From the cell containing the given text, extract its center point as (X, Y) coordinate. 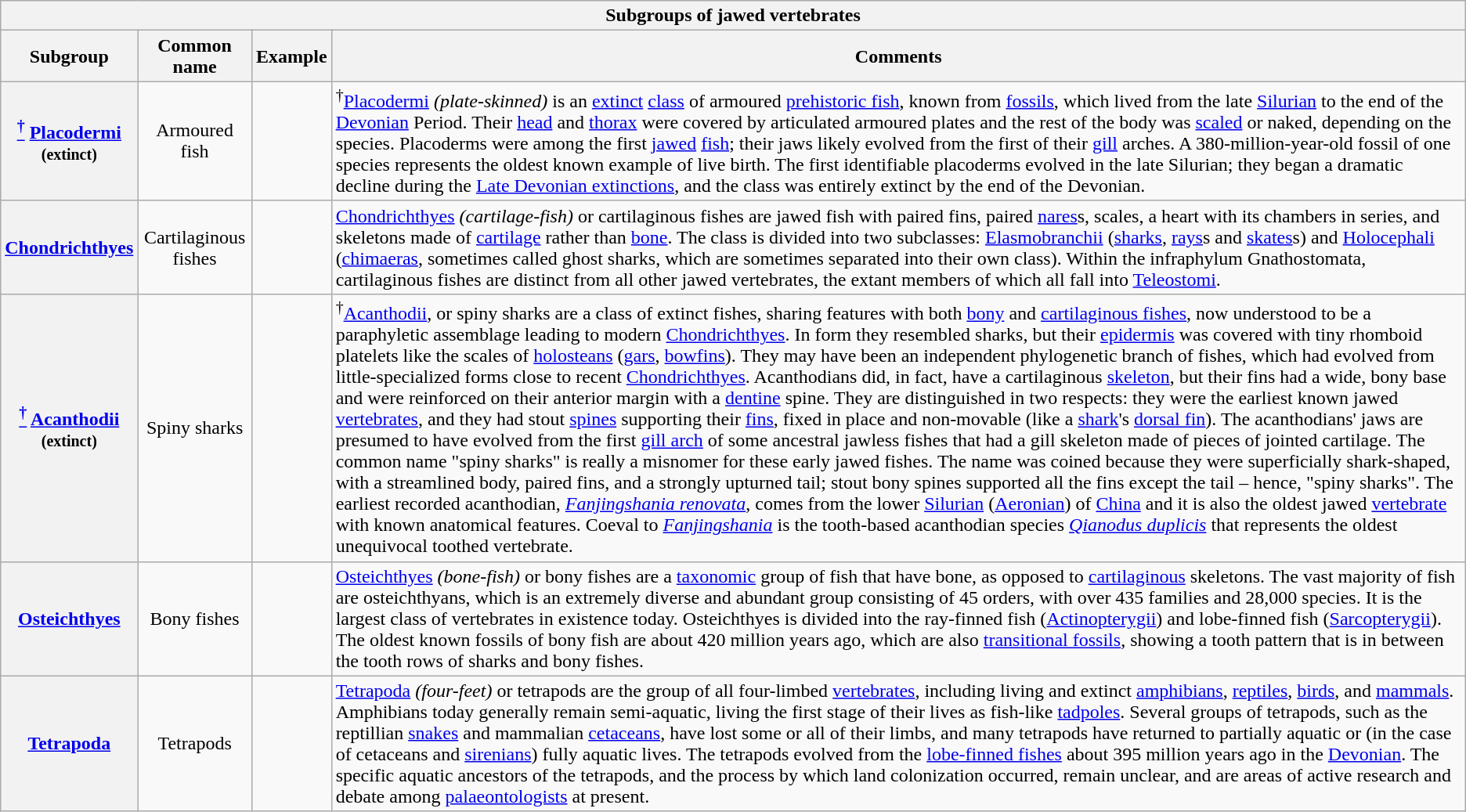
Bony fishes (195, 619)
Subgroup (69, 56)
† Acanthodii(extinct) (69, 428)
Comments (898, 56)
Spiny sharks (195, 428)
† Placodermi(extinct) (69, 141)
Armoured fish (195, 141)
Example (291, 56)
Tetrapods (195, 744)
Osteichthyes (69, 619)
Tetrapoda (69, 744)
Chondrichthyes (69, 247)
Cartilaginous fishes (195, 247)
Subgroups of jawed vertebrates (733, 16)
Common name (195, 56)
